Scan for the cell matching the given text and deliver its (x, y) coordinate at center. 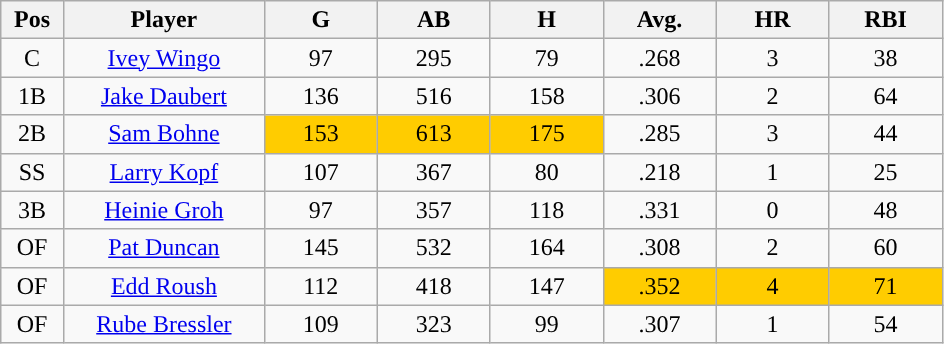
107 (320, 172)
.331 (660, 210)
HR (772, 20)
.218 (660, 172)
Ivey Wingo (164, 58)
25 (886, 172)
Avg. (660, 20)
Rube Bressler (164, 324)
136 (320, 96)
.307 (660, 324)
71 (886, 286)
158 (546, 96)
C (32, 58)
Pos (32, 20)
.308 (660, 248)
418 (434, 286)
175 (546, 134)
613 (434, 134)
79 (546, 58)
Player (164, 20)
SS (32, 172)
RBI (886, 20)
0 (772, 210)
48 (886, 210)
4 (772, 286)
38 (886, 58)
112 (320, 286)
G (320, 20)
Heinie Groh (164, 210)
64 (886, 96)
118 (546, 210)
60 (886, 248)
44 (886, 134)
295 (434, 58)
Sam Bohne (164, 134)
1B (32, 96)
Pat Duncan (164, 248)
153 (320, 134)
AB (434, 20)
532 (434, 248)
2B (32, 134)
147 (546, 286)
Larry Kopf (164, 172)
.268 (660, 58)
516 (434, 96)
H (546, 20)
Edd Roush (164, 286)
.306 (660, 96)
.352 (660, 286)
323 (434, 324)
3B (32, 210)
357 (434, 210)
.285 (660, 134)
Jake Daubert (164, 96)
109 (320, 324)
145 (320, 248)
80 (546, 172)
367 (434, 172)
54 (886, 324)
164 (546, 248)
99 (546, 324)
